Capture the cell that displays the provided text and extract its [X, Y] central coordinate. 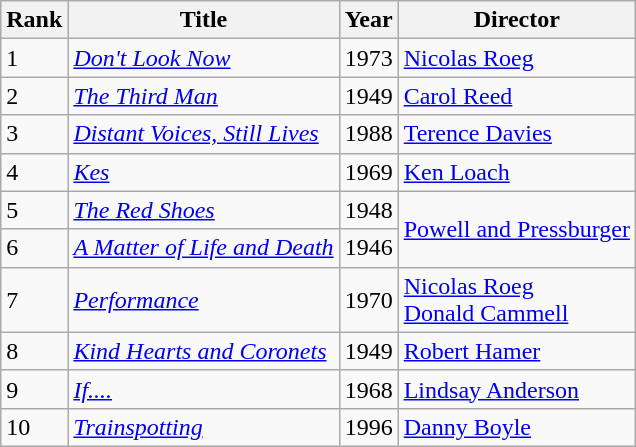
9 [34, 389]
Kind Hearts and Coronets [204, 351]
1970 [368, 300]
1969 [368, 172]
Rank [34, 20]
Powell and Pressburger [516, 229]
10 [34, 427]
Nicolas RoegDonald Cammell [516, 300]
Carol Reed [516, 96]
The Third Man [204, 96]
1 [34, 58]
Performance [204, 300]
A Matter of Life and Death [204, 248]
Nicolas Roeg [516, 58]
Danny Boyle [516, 427]
Lindsay Anderson [516, 389]
3 [34, 134]
1948 [368, 210]
Ken Loach [516, 172]
1988 [368, 134]
Don't Look Now [204, 58]
5 [34, 210]
Trainspotting [204, 427]
Terence Davies [516, 134]
Distant Voices, Still Lives [204, 134]
Kes [204, 172]
2 [34, 96]
Robert Hamer [516, 351]
Director [516, 20]
1973 [368, 58]
4 [34, 172]
The Red Shoes [204, 210]
Title [204, 20]
If.... [204, 389]
1968 [368, 389]
7 [34, 300]
6 [34, 248]
1996 [368, 427]
Year [368, 20]
8 [34, 351]
1946 [368, 248]
